Detect which cell encompasses the target text, then output its (X, Y) center coordinate. 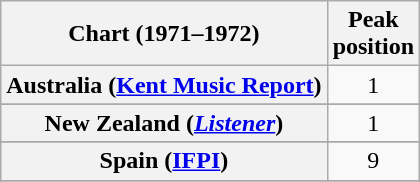
9 (373, 161)
Peakposition (373, 34)
New Zealand (Listener) (164, 123)
Spain (IFPI) (164, 161)
Australia (Kent Music Report) (164, 85)
Chart (1971–1972) (164, 34)
